Locate the cell with the specified text and output its (x, y) center coordinate. 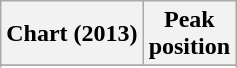
Chart (2013) (72, 34)
Peakposition (189, 34)
